From the cell containing the given text, extract its center point as (X, Y) coordinate. 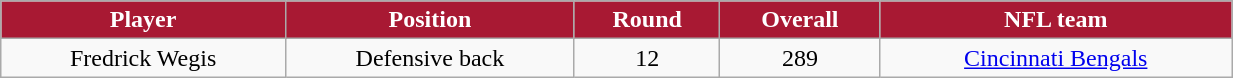
Position (430, 20)
Player (144, 20)
Defensive back (430, 58)
Cincinnati Bengals (1056, 58)
NFL team (1056, 20)
Overall (800, 20)
Fredrick Wegis (144, 58)
289 (800, 58)
12 (647, 58)
Round (647, 20)
